Pinpoint the cell where the given text exists, returning its (x, y) midpoint coordinate. 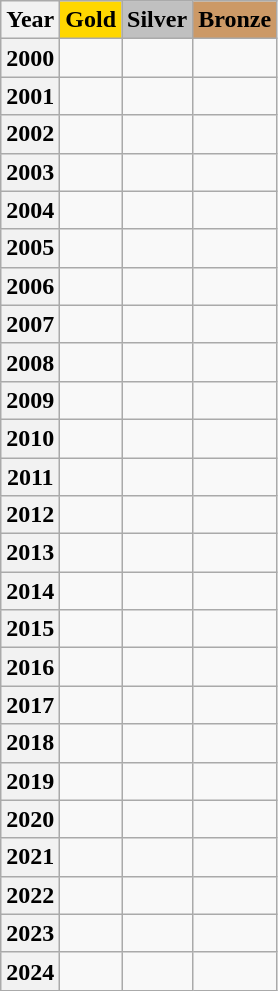
2023 (30, 933)
2000 (30, 58)
Silver (158, 20)
2009 (30, 400)
2021 (30, 857)
2020 (30, 819)
2010 (30, 438)
2012 (30, 515)
Bronze (235, 20)
2003 (30, 172)
2008 (30, 362)
2018 (30, 743)
2002 (30, 134)
2014 (30, 591)
2007 (30, 324)
2016 (30, 667)
Year (30, 20)
2001 (30, 96)
2022 (30, 895)
2019 (30, 781)
Gold (91, 20)
2024 (30, 971)
2015 (30, 629)
2005 (30, 248)
2004 (30, 210)
2006 (30, 286)
2017 (30, 705)
2013 (30, 553)
2011 (30, 477)
